Return (X, Y) of the center of cell containing provided text 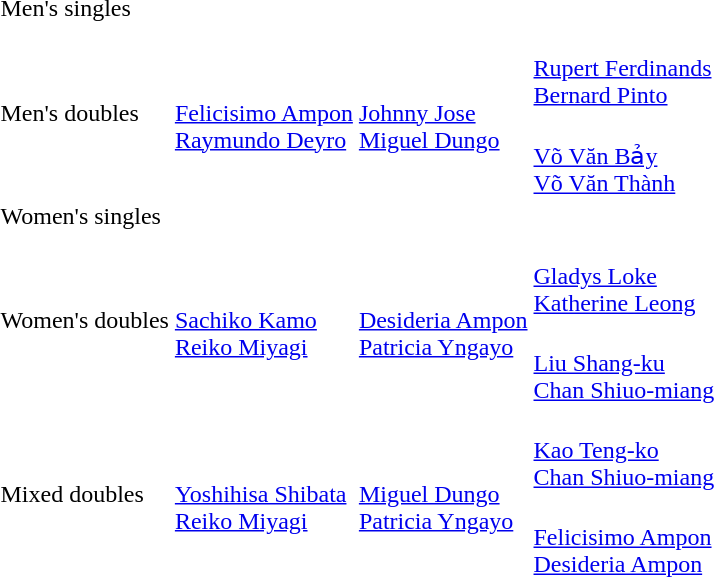
Desideria AmponPatricia Yngayo (443, 320)
Sachiko KamoReiko Miyagi (264, 320)
Johnny JoseMiguel Dungo (443, 112)
Felicisimo AmponRaymundo Deyro (264, 112)
